Provide the [X, Y] coordinate of the cell's center where the given text is located.  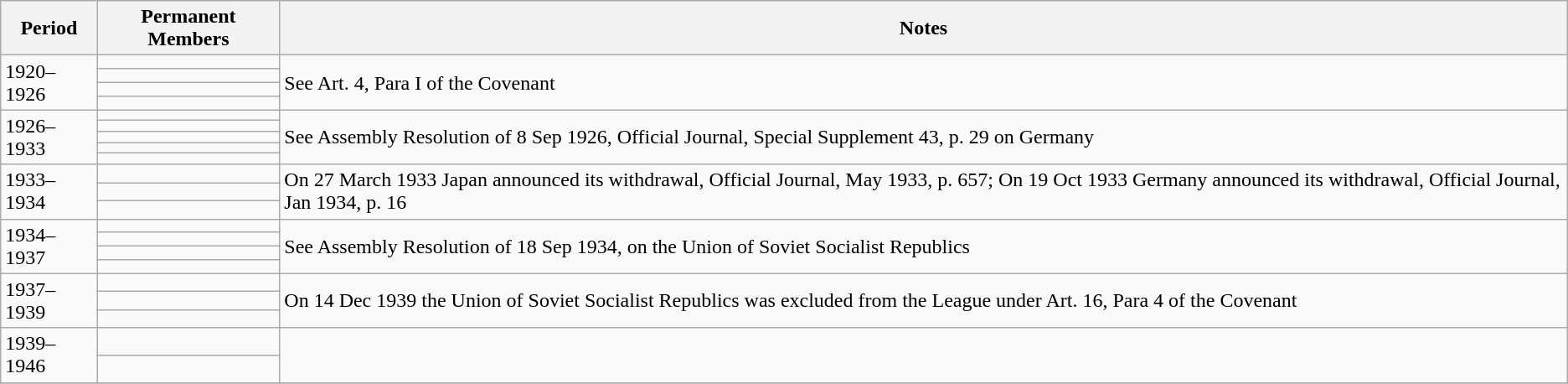
On 14 Dec 1939 the Union of Soviet Socialist Republics was excluded from the League under Art. 16, Para 4 of the Covenant [923, 300]
Permanent Members [188, 29]
1937–1939 [49, 300]
See Art. 4, Para I of the Covenant [923, 82]
Period [49, 29]
1939–1946 [49, 355]
1920–1926 [49, 82]
1933–1934 [49, 191]
See Assembly Resolution of 18 Sep 1934, on the Union of Soviet Socialist Republics [923, 246]
See Assembly Resolution of 8 Sep 1926, Official Journal, Special Supplement 43, p. 29 on Germany [923, 138]
Notes [923, 29]
1926–1933 [49, 138]
1934–1937 [49, 246]
